Determine the [X, Y] coordinate at the center of the cell enclosing the given text.  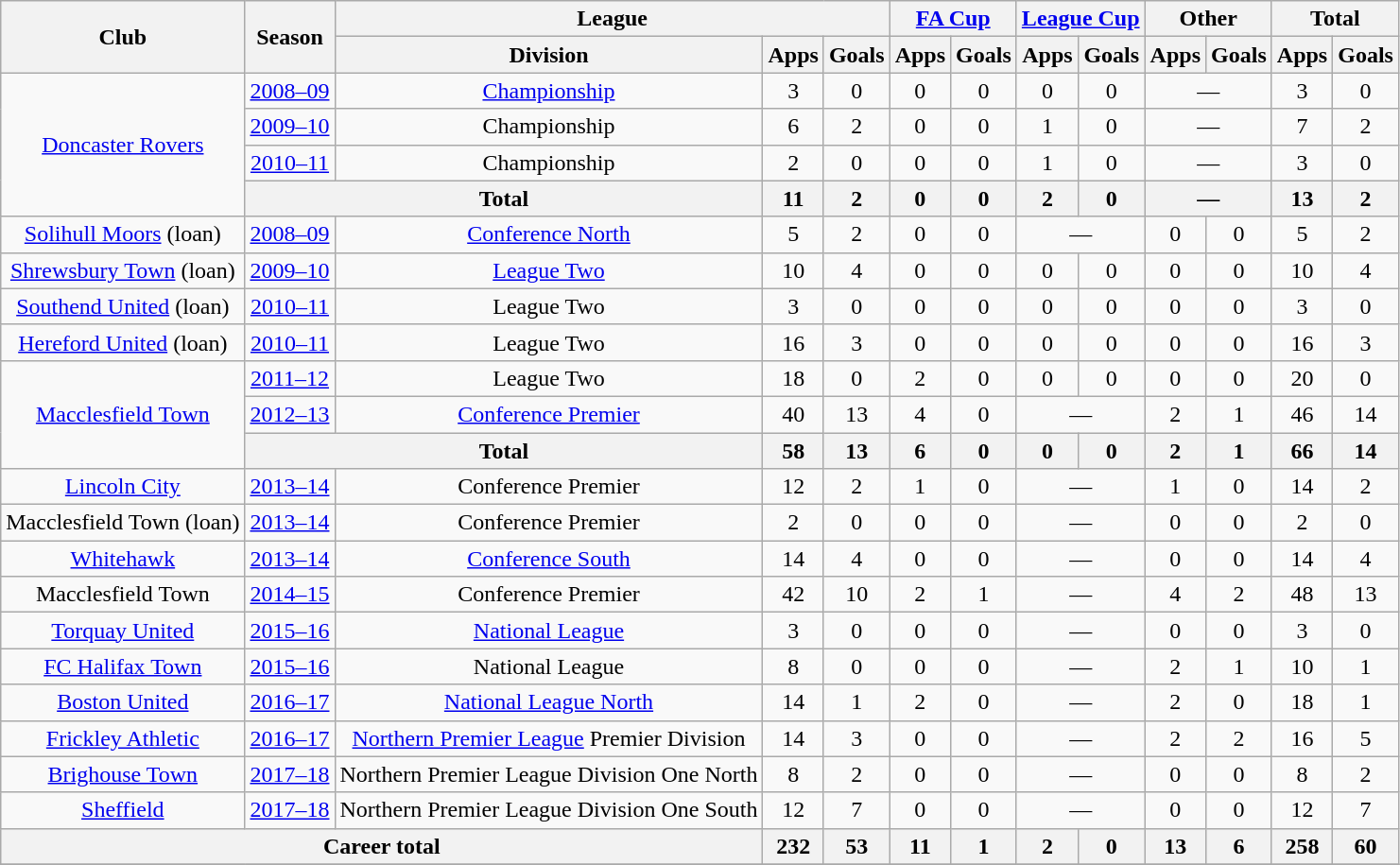
53 [856, 846]
Southend United (loan) [123, 306]
48 [1302, 595]
Whitehawk [123, 559]
Doncaster Rovers [123, 145]
Torquay United [123, 631]
2012–13 [289, 414]
Shrewsbury Town (loan) [123, 270]
46 [1302, 414]
Boston United [123, 702]
Brighouse Town [123, 774]
Club [123, 37]
2011–12 [289, 378]
Conference North [548, 234]
Frickley Athletic [123, 738]
Other [1208, 19]
58 [793, 451]
FC Halifax Town [123, 666]
Division [548, 55]
Sheffield [123, 810]
League [613, 19]
Lincoln City [123, 487]
66 [1302, 451]
Northern Premier League Premier Division [548, 738]
Macclesfield Town (loan) [123, 523]
2014–15 [289, 595]
National League North [548, 702]
Northern Premier League Division One South [548, 810]
40 [793, 414]
20 [1302, 378]
FA Cup [953, 19]
Solihull Moors (loan) [123, 234]
Season [289, 37]
60 [1366, 846]
Hereford United (loan) [123, 342]
258 [1302, 846]
42 [793, 595]
League Cup [1080, 19]
Conference South [548, 559]
Career total [382, 846]
Northern Premier League Division One North [548, 774]
232 [793, 846]
